Return the (X, Y) coordinate for the center point of the cell that contains the specified text.  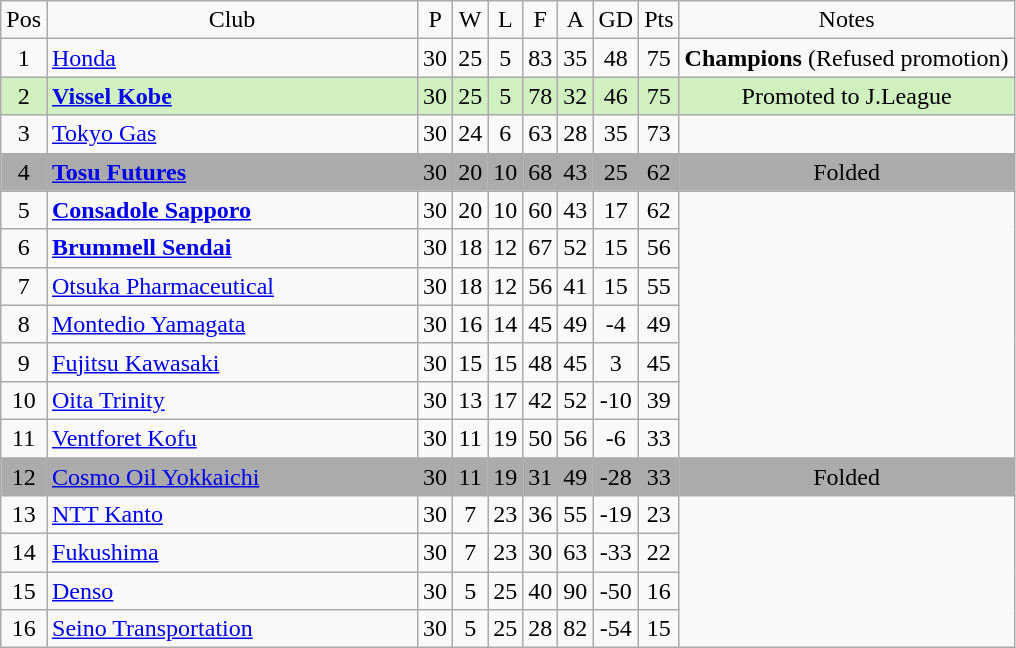
32 (576, 96)
Brummell Sendai (232, 248)
Pts (659, 20)
Notes (846, 20)
42 (540, 400)
F (540, 20)
Club (232, 20)
Denso (232, 591)
9 (24, 362)
67 (540, 248)
Cosmo Oil Yokkaichi (232, 477)
-28 (616, 477)
82 (576, 629)
1 (24, 58)
90 (576, 591)
-33 (616, 553)
2 (24, 96)
-10 (616, 400)
78 (540, 96)
Tokyo Gas (232, 134)
Oita Trinity (232, 400)
36 (540, 515)
46 (616, 96)
31 (540, 477)
Champions (Refused promotion) (846, 58)
A (576, 20)
-54 (616, 629)
W (470, 20)
Otsuka Pharmaceutical (232, 286)
73 (659, 134)
50 (540, 438)
P (436, 20)
Fujitsu Kawasaki (232, 362)
GD (616, 20)
68 (540, 172)
-19 (616, 515)
-4 (616, 324)
Pos (24, 20)
-6 (616, 438)
L (506, 20)
-50 (616, 591)
24 (470, 134)
Montedio Yamagata (232, 324)
40 (540, 591)
Consadole Sapporo (232, 210)
Ventforet Kofu (232, 438)
Honda (232, 58)
39 (659, 400)
60 (540, 210)
Seino Transportation (232, 629)
Fukushima (232, 553)
Tosu Futures (232, 172)
4 (24, 172)
NTT Kanto (232, 515)
Promoted to J.League (846, 96)
22 (659, 553)
8 (24, 324)
83 (540, 58)
Vissel Kobe (232, 96)
41 (576, 286)
